Return the (x, y) coordinate for the center point of the cell that contains the specified text.  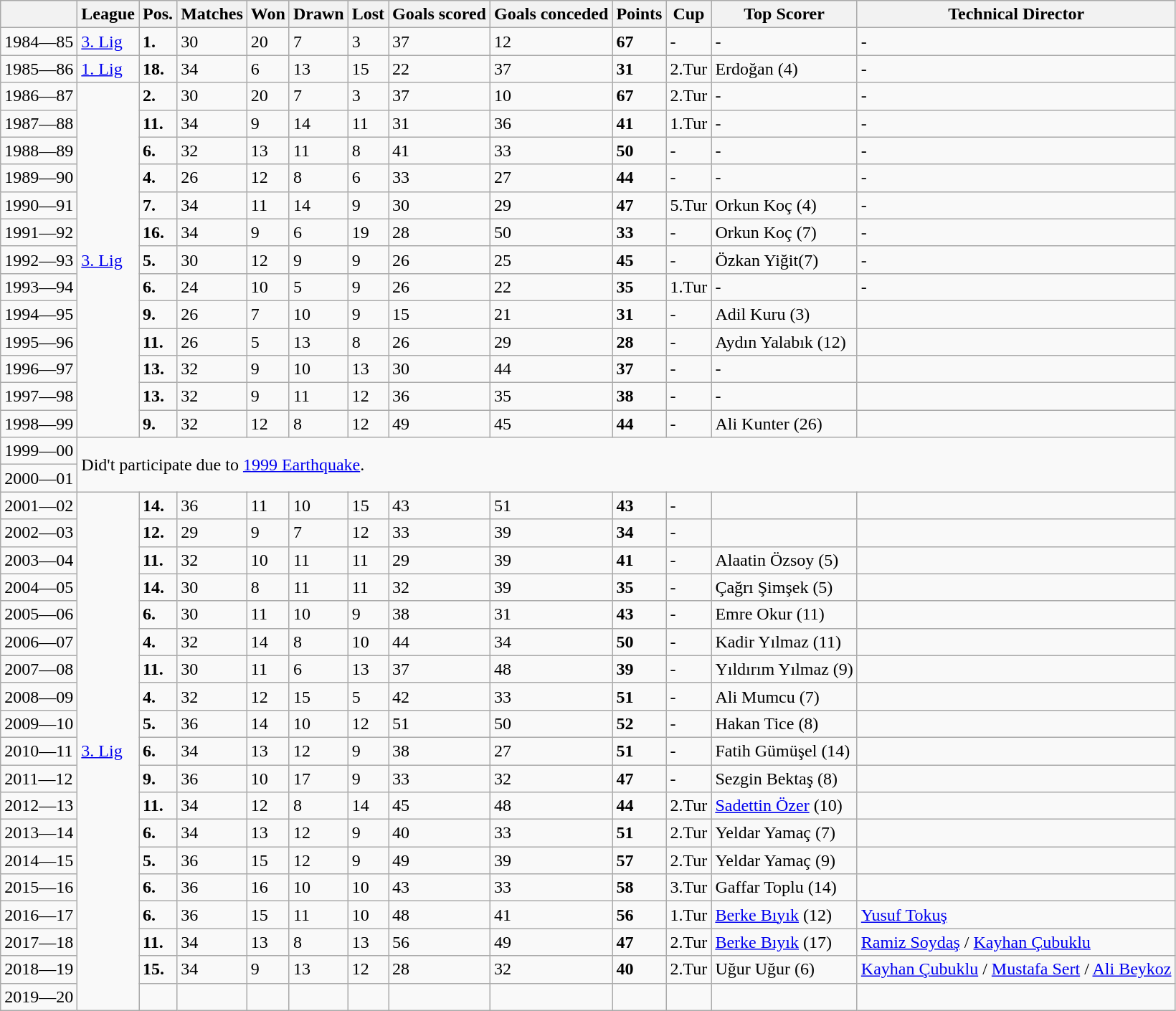
1991—92 (39, 232)
Ali Mumcu (7) (784, 696)
2013—14 (39, 833)
25 (551, 260)
Kayhan Çubuklu / Mustafa Sert / Ali Beykoz (1016, 969)
24 (212, 287)
Fatih Gümüşel (14) (784, 751)
2003—04 (39, 560)
Alaatin Özsoy (5) (784, 560)
5.Tur (688, 205)
Matches (212, 14)
2000—01 (39, 478)
Hakan Tice (8) (784, 723)
Orkun Koç (7) (784, 232)
2012—13 (39, 806)
Yeldar Yamaç (7) (784, 833)
15. (158, 969)
1989—90 (39, 178)
Cup (688, 14)
2008—09 (39, 696)
Lost (368, 14)
1992—93 (39, 260)
2006—07 (39, 642)
1994—95 (39, 314)
Aydın Yalabık (12) (784, 342)
2007—08 (39, 669)
2001—02 (39, 505)
Yıldırım Yılmaz (9) (784, 669)
12. (158, 533)
2015—16 (39, 888)
Pos. (158, 14)
1990—91 (39, 205)
Did't participate due to 1999 Earthquake. (627, 465)
2018—19 (39, 969)
Berke Bıyık (17) (784, 942)
Sezgin Bektaş (8) (784, 778)
1. (158, 42)
2002—03 (39, 533)
7. (158, 205)
2011—12 (39, 778)
Orkun Koç (4) (784, 205)
Points (640, 14)
2017—18 (39, 942)
1. Lig (108, 69)
52 (640, 723)
Sadettin Özer (10) (784, 806)
1996—97 (39, 369)
57 (640, 860)
1993—94 (39, 287)
Gaffar Toplu (14) (784, 888)
42 (440, 696)
2010—11 (39, 751)
Top Scorer (784, 14)
Goals scored (440, 14)
Kadir Yılmaz (11) (784, 642)
16 (268, 888)
Yusuf Tokuş (1016, 915)
1995—96 (39, 342)
18. (158, 69)
Goals conceded (551, 14)
1988—89 (39, 151)
2019—20 (39, 997)
58 (640, 888)
Özkan Yiğit(7) (784, 260)
Erdoğan (4) (784, 69)
2014—15 (39, 860)
1998—99 (39, 424)
1985—86 (39, 69)
Technical Director (1016, 14)
Çağrı Şimşek (5) (784, 587)
1987—88 (39, 123)
2016—17 (39, 915)
2004—05 (39, 587)
Berke Bıyık (12) (784, 915)
1986—87 (39, 96)
League (108, 14)
1984—85 (39, 42)
17 (318, 778)
2009—10 (39, 723)
Emre Okur (11) (784, 614)
16. (158, 232)
Ramiz Soydaş / Kayhan Çubuklu (1016, 942)
Drawn (318, 14)
2005—06 (39, 614)
1997—98 (39, 397)
2. (158, 96)
Won (268, 14)
Ali Kunter (26) (784, 424)
Uğur Uğur (6) (784, 969)
Yeldar Yamaç (9) (784, 860)
Adil Kuru (3) (784, 314)
1999—00 (39, 451)
3.Tur (688, 888)
21 (551, 314)
19 (368, 232)
